Extract the [X, Y] coordinate from the center of the cell holding the provided text.  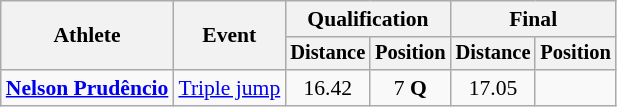
Event [229, 36]
Qualification [368, 19]
17.05 [494, 88]
16.42 [328, 88]
Triple jump [229, 88]
Final [534, 19]
Athlete [88, 36]
7 Q [410, 88]
Nelson Prudêncio [88, 88]
